Determine the (X, Y) coordinate at the center of the cell enclosing the given text.  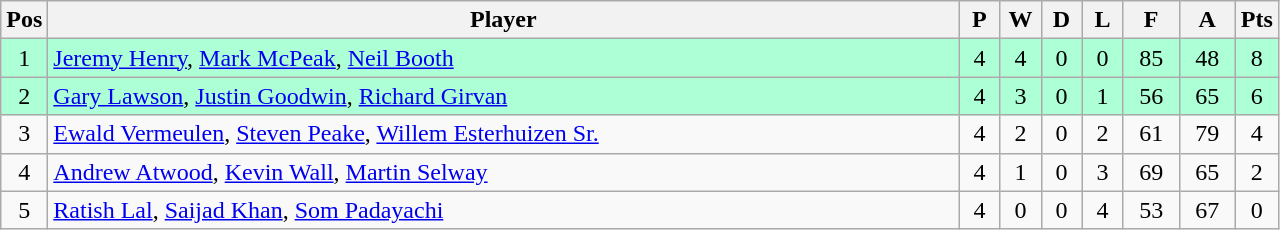
F (1151, 20)
Andrew Atwood, Kevin Wall, Martin Selway (504, 172)
A (1207, 20)
P (980, 20)
D (1062, 20)
48 (1207, 58)
67 (1207, 210)
6 (1256, 96)
Gary Lawson, Justin Goodwin, Richard Girvan (504, 96)
53 (1151, 210)
Ratish Lal, Saijad Khan, Som Padayachi (504, 210)
8 (1256, 58)
Ewald Vermeulen, Steven Peake, Willem Esterhuizen Sr. (504, 134)
Player (504, 20)
79 (1207, 134)
L (1102, 20)
Pos (24, 20)
Pts (1256, 20)
5 (24, 210)
W (1020, 20)
85 (1151, 58)
56 (1151, 96)
69 (1151, 172)
61 (1151, 134)
Jeremy Henry, Mark McPeak, Neil Booth (504, 58)
